Search for the cell housing the specified text and yield its (X, Y) center coordinate. 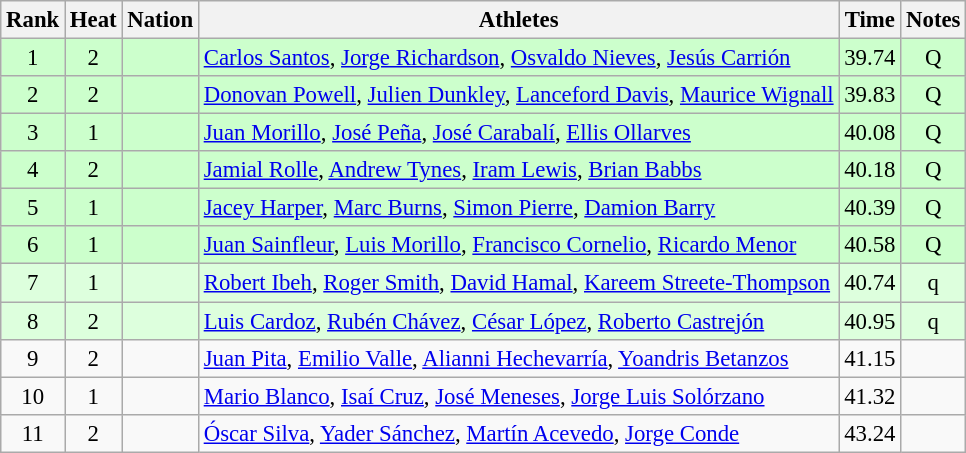
40.39 (870, 208)
Athletes (518, 20)
41.32 (870, 396)
Nation (160, 20)
39.83 (870, 95)
4 (33, 170)
Heat (94, 20)
Time (870, 20)
3 (33, 133)
Jamial Rolle, Andrew Tynes, Iram Lewis, Brian Babbs (518, 170)
7 (33, 283)
Notes (934, 20)
43.24 (870, 433)
Jacey Harper, Marc Burns, Simon Pierre, Damion Barry (518, 208)
40.08 (870, 133)
Óscar Silva, Yader Sánchez, Martín Acevedo, Jorge Conde (518, 433)
5 (33, 208)
Juan Sainfleur, Luis Morillo, Francisco Cornelio, Ricardo Menor (518, 245)
40.58 (870, 245)
10 (33, 396)
41.15 (870, 358)
Carlos Santos, Jorge Richardson, Osvaldo Nieves, Jesús Carrión (518, 58)
40.95 (870, 321)
Mario Blanco, Isaí Cruz, José Meneses, Jorge Luis Solórzano (518, 396)
39.74 (870, 58)
Rank (33, 20)
Juan Morillo, José Peña, José Carabalí, Ellis Ollarves (518, 133)
Robert Ibeh, Roger Smith, David Hamal, Kareem Streete-Thompson (518, 283)
11 (33, 433)
9 (33, 358)
40.18 (870, 170)
8 (33, 321)
6 (33, 245)
40.74 (870, 283)
Donovan Powell, Julien Dunkley, Lanceford Davis, Maurice Wignall (518, 95)
Luis Cardoz, Rubén Chávez, César López, Roberto Castrejón (518, 321)
Juan Pita, Emilio Valle, Alianni Hechevarría, Yoandris Betanzos (518, 358)
